Return the (x, y) coordinate for the center point of the cell that contains the specified text.  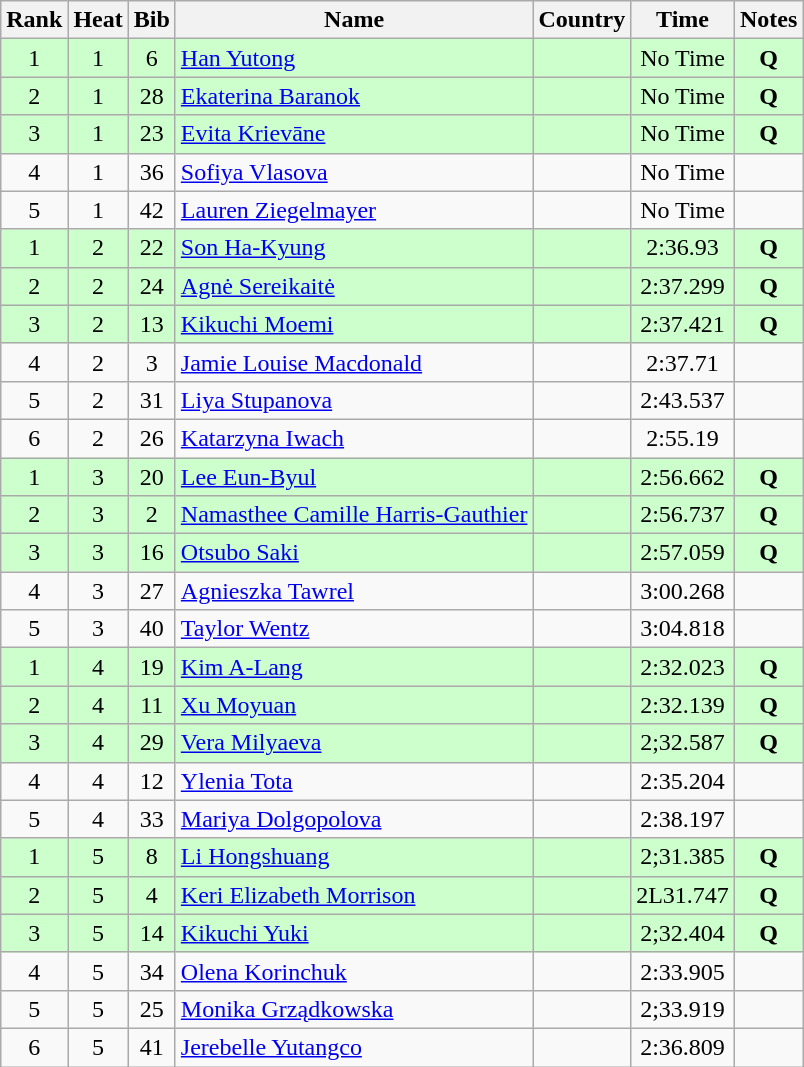
Country (582, 20)
Sofiya Vlasova (354, 172)
Monika Grządkowska (354, 1009)
2:32.023 (683, 667)
33 (152, 819)
25 (152, 1009)
2L31.747 (683, 895)
19 (152, 667)
Time (683, 20)
Son Ha-Kyung (354, 248)
2;32.587 (683, 743)
Agnieszka Tawrel (354, 591)
Heat (98, 20)
2:56.737 (683, 515)
34 (152, 971)
22 (152, 248)
Xu Moyuan (354, 705)
42 (152, 210)
Kikuchi Moemi (354, 324)
27 (152, 591)
2:33.905 (683, 971)
2:43.537 (683, 400)
Lee Eun-Byul (354, 477)
2:37.299 (683, 286)
2:36.93 (683, 248)
Ylenia Tota (354, 781)
Vera Milyaeva (354, 743)
14 (152, 933)
Liya Stupanova (354, 400)
3:00.268 (683, 591)
Ekaterina Baranok (354, 96)
2:37.421 (683, 324)
Katarzyna Iwach (354, 438)
31 (152, 400)
Evita Krievāne (354, 134)
Jamie Louise Macdonald (354, 362)
Kim A-Lang (354, 667)
24 (152, 286)
28 (152, 96)
2:37.71 (683, 362)
2;31.385 (683, 857)
Otsubo Saki (354, 553)
Agnė Sereikaitė (354, 286)
23 (152, 134)
2:55.19 (683, 438)
16 (152, 553)
40 (152, 629)
Namasthee Camille Harris-Gauthier (354, 515)
Mariya Dolgopolova (354, 819)
2;33.919 (683, 1009)
Taylor Wentz (354, 629)
2:36.809 (683, 1047)
Olena Korinchuk (354, 971)
Kikuchi Yuki (354, 933)
3:04.818 (683, 629)
36 (152, 172)
29 (152, 743)
20 (152, 477)
Han Yutong (354, 58)
Notes (768, 20)
2:57.059 (683, 553)
26 (152, 438)
13 (152, 324)
Lauren Ziegelmayer (354, 210)
2:38.197 (683, 819)
11 (152, 705)
12 (152, 781)
Jerebelle Yutangco (354, 1047)
Li Hongshuang (354, 857)
Rank (34, 20)
2:56.662 (683, 477)
8 (152, 857)
2;32.404 (683, 933)
2:32.139 (683, 705)
Keri Elizabeth Morrison (354, 895)
2:35.204 (683, 781)
Bib (152, 20)
Name (354, 20)
41 (152, 1047)
